For the text-containing cell, return its midpoint in (x, y) coordinate format. 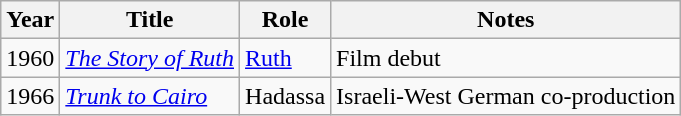
Hadassa (286, 96)
1960 (30, 58)
Ruth (286, 58)
Role (286, 20)
Notes (506, 20)
Year (30, 20)
Film debut (506, 58)
Israeli-West German co-production (506, 96)
Title (150, 20)
The Story of Ruth (150, 58)
Trunk to Cairo (150, 96)
1966 (30, 96)
